Return the [x, y] coordinate for the center point of the cell that contains the specified text.  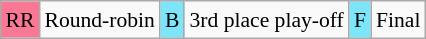
Round-robin [99, 20]
B [172, 20]
Final [398, 20]
RR [20, 20]
3rd place play-off [266, 20]
F [360, 20]
